Identify which cell holds the provided text, then report its [x, y] central coordinate. 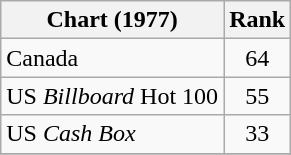
33 [258, 134]
US Billboard Hot 100 [112, 96]
US Cash Box [112, 134]
64 [258, 58]
Canada [112, 58]
Chart (1977) [112, 20]
55 [258, 96]
Rank [258, 20]
